Detect which cell encompasses the target text, then output its (X, Y) center coordinate. 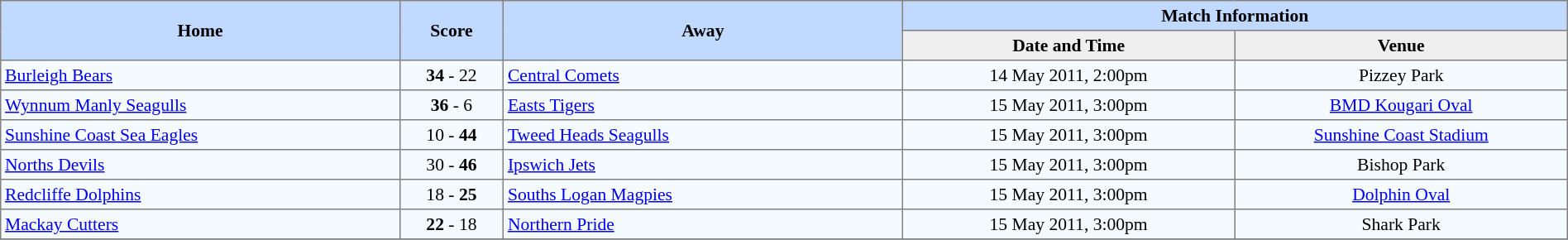
Burleigh Bears (200, 75)
Home (200, 31)
Bishop Park (1401, 165)
Ipswich Jets (703, 165)
Venue (1401, 46)
Dolphin Oval (1401, 194)
Redcliffe Dolphins (200, 194)
10 - 44 (452, 135)
Away (703, 31)
Match Information (1235, 16)
Pizzey Park (1401, 75)
Sunshine Coast Sea Eagles (200, 135)
Northern Pride (703, 224)
30 - 46 (452, 165)
Shark Park (1401, 224)
Date and Time (1068, 46)
14 May 2011, 2:00pm (1068, 75)
22 - 18 (452, 224)
Mackay Cutters (200, 224)
Norths Devils (200, 165)
Souths Logan Magpies (703, 194)
Easts Tigers (703, 105)
BMD Kougari Oval (1401, 105)
Sunshine Coast Stadium (1401, 135)
18 - 25 (452, 194)
Wynnum Manly Seagulls (200, 105)
Tweed Heads Seagulls (703, 135)
Score (452, 31)
34 - 22 (452, 75)
36 - 6 (452, 105)
Central Comets (703, 75)
